Return the (X, Y) coordinate for the center point of the cell that contains the specified text.  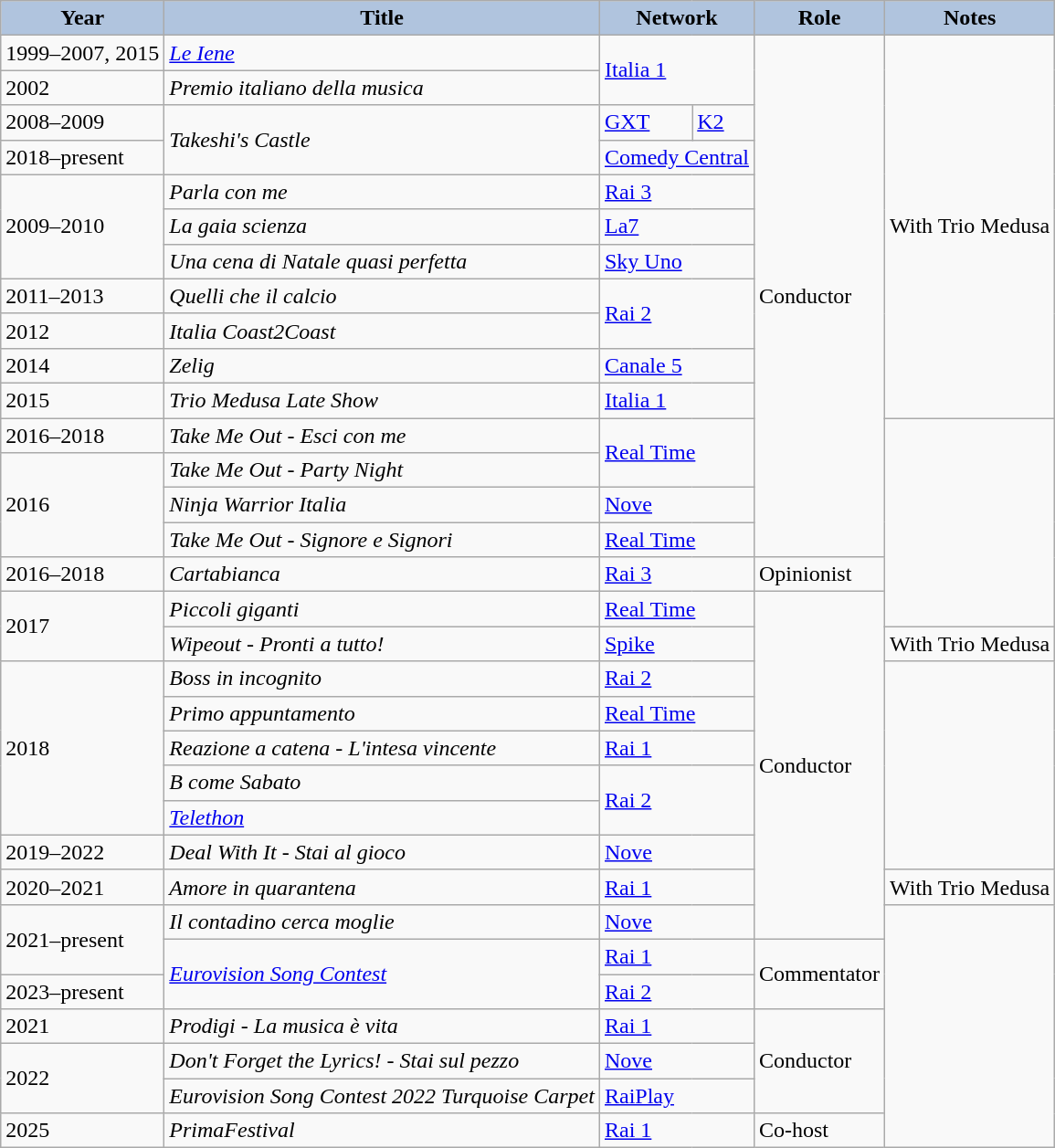
Take Me Out - Signore e Signori (382, 540)
2009–2010 (82, 226)
Take Me Out - Esci con me (382, 436)
2014 (82, 365)
Year (82, 18)
2022 (82, 1079)
Eurovision Song Contest (382, 974)
Notes (970, 18)
2021 (82, 1027)
Cartabianca (382, 574)
2012 (82, 331)
Le Iene (382, 53)
2016 (82, 505)
Premio italiano della musica (382, 88)
B come Sabato (382, 783)
Reazione a catena - L'intesa vincente (382, 748)
Wipeout - Pronti a tutto! (382, 644)
Co-host (818, 1131)
Amore in quarantena (382, 887)
Commentator (818, 974)
Sky Uno (676, 261)
2017 (82, 627)
Telethon (382, 817)
Zelig (382, 365)
Comedy Central (676, 157)
Deal With It - Stai al gioco (382, 852)
Spike (676, 644)
Role (818, 18)
RaiPlay (676, 1096)
Network (676, 18)
2020–2021 (82, 887)
Parla con me (382, 192)
Eurovision Song Contest 2022 Turquoise Carpet (382, 1096)
PrimaFestival (382, 1131)
2008–2009 (82, 122)
GXT (645, 122)
Canale 5 (676, 365)
2025 (82, 1131)
Prodigi - La musica è vita (382, 1027)
2015 (82, 400)
Il contadino cerca moglie (382, 922)
2021–present (82, 939)
2019–2022 (82, 852)
Primo appuntamento (382, 713)
2002 (82, 88)
La7 (676, 226)
La gaia scienza (382, 226)
Boss in incognito (382, 679)
K2 (723, 122)
Title (382, 18)
Trio Medusa Late Show (382, 400)
Una cena di Natale quasi perfetta (382, 261)
Take Me Out - Party Night (382, 470)
Takeshi's Castle (382, 140)
Quelli che il calcio (382, 296)
2018 (82, 748)
Opinionist (818, 574)
Ninja Warrior Italia (382, 505)
1999–2007, 2015 (82, 53)
2011–2013 (82, 296)
2018–present (82, 157)
Italia Coast2Coast (382, 331)
Piccoli giganti (382, 609)
Don't Forget the Lyrics! - Stai sul pezzo (382, 1061)
2023–present (82, 991)
